Scan for the cell matching the given text and deliver its (X, Y) coordinate at center. 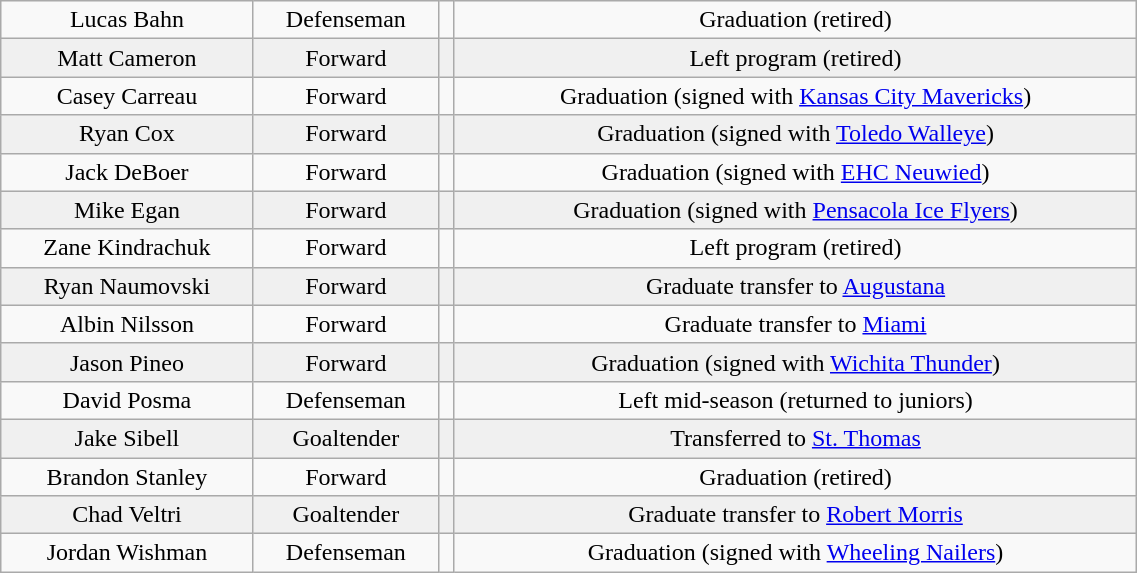
Jordan Wishman (127, 553)
David Posma (127, 400)
Albin Nilsson (127, 324)
Left mid-season (returned to juniors) (796, 400)
Ryan Naumovski (127, 286)
Graduate transfer to Miami (796, 324)
Casey Carreau (127, 96)
Jack DeBoer (127, 172)
Graduation (signed with Kansas City Mavericks) (796, 96)
Graduation (signed with Toledo Walleye) (796, 134)
Graduation (signed with Wheeling Nailers) (796, 553)
Chad Veltri (127, 515)
Mike Egan (127, 210)
Matt Cameron (127, 58)
Ryan Cox (127, 134)
Graduation (signed with Pensacola Ice Flyers) (796, 210)
Jason Pineo (127, 362)
Brandon Stanley (127, 477)
Graduation (signed with EHC Neuwied) (796, 172)
Graduate transfer to Robert Morris (796, 515)
Graduation (signed with Wichita Thunder) (796, 362)
Jake Sibell (127, 438)
Zane Kindrachuk (127, 248)
Graduate transfer to Augustana (796, 286)
Transferred to St. Thomas (796, 438)
Lucas Bahn (127, 20)
